Output the [X, Y] coordinate of the center of the cell containing the given text.  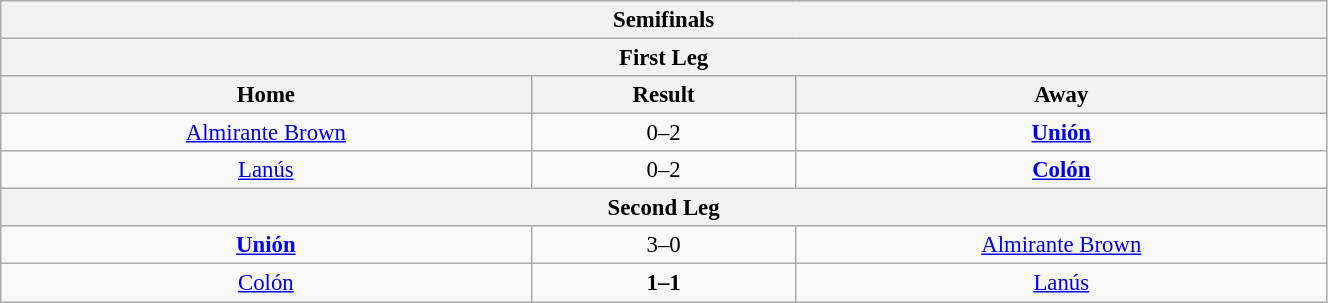
Away [1061, 95]
Home [266, 95]
Semifinals [664, 20]
Second Leg [664, 208]
First Leg [664, 58]
3–0 [664, 245]
Result [664, 95]
1–1 [664, 283]
